Detect which cell encompasses the target text, then output its (X, Y) center coordinate. 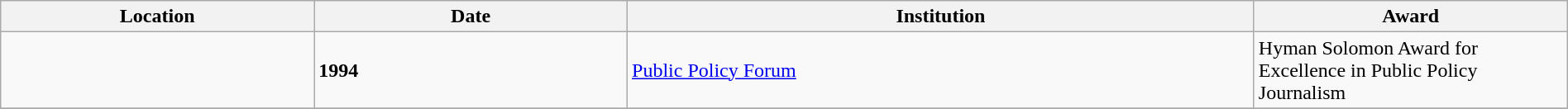
Award (1411, 17)
Institution (941, 17)
Date (471, 17)
Location (157, 17)
Public Policy Forum (941, 70)
Hyman Solomon Award for Excellence in Public Policy Journalism (1411, 70)
1994 (471, 70)
